Find where the given text appears and provide that cell's center as (X, Y) coordinate. 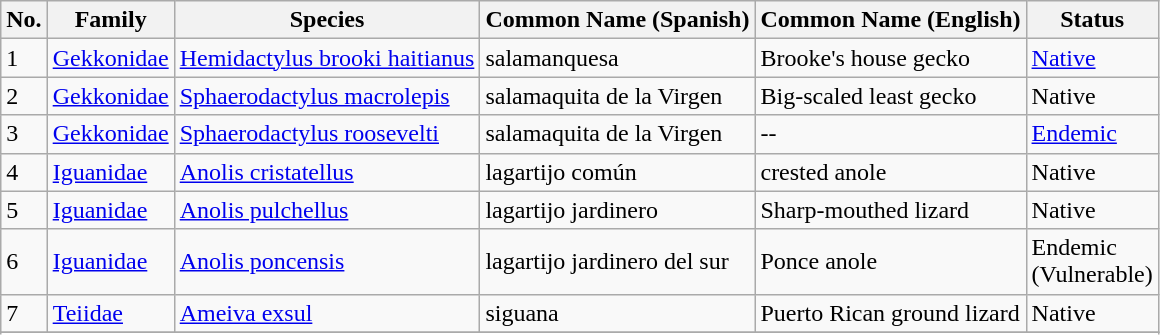
Species (327, 20)
Common Name (English) (890, 20)
No. (24, 20)
Family (110, 20)
6 (24, 262)
7 (24, 313)
Brooke's house gecko (890, 58)
Sharp-mouthed lizard (890, 210)
4 (24, 172)
Hemidactylus brooki haitianus (327, 58)
Ponce anole (890, 262)
lagartijo jardinero (618, 210)
2 (24, 96)
lagartijo común (618, 172)
Puerto Rican ground lizard (890, 313)
Big-scaled least gecko (890, 96)
Anolis cristatellus (327, 172)
Endemic (Vulnerable) (1092, 262)
Common Name (Spanish) (618, 20)
Teiidae (110, 313)
Anolis pulchellus (327, 210)
lagartijo jardinero del sur (618, 262)
salamanquesa (618, 58)
siguana (618, 313)
Anolis poncensis (327, 262)
5 (24, 210)
1 (24, 58)
Ameiva exsul (327, 313)
-- (890, 134)
Sphaerodactylus roosevelti (327, 134)
Status (1092, 20)
Endemic (1092, 134)
3 (24, 134)
crested anole (890, 172)
Sphaerodactylus macrolepis (327, 96)
